Pinpoint the cell where the given text exists, returning its [X, Y] midpoint coordinate. 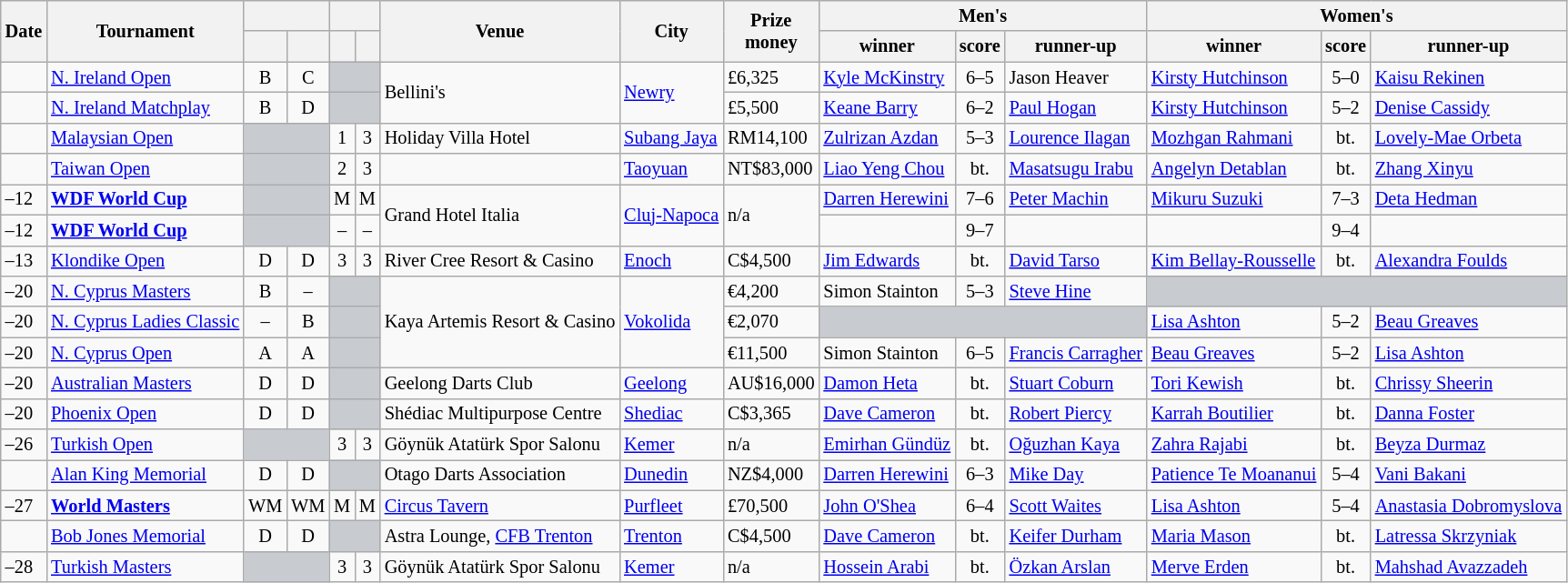
Women's [1357, 15]
Peter Machin [1076, 199]
Scott Waites [1076, 506]
N. Ireland Matchplay [146, 107]
Malaysian Open [146, 138]
9–7 [980, 230]
1 [342, 138]
Cluj-Napoca [671, 215]
Deta Hedman [1468, 199]
Jim Edwards [887, 261]
Tournament [146, 31]
Enoch [671, 261]
C [307, 77]
Venue [500, 31]
Kyle McKinstry [887, 77]
Geelong [671, 383]
AU$16,000 [771, 383]
Anastasia Dobromyslova [1468, 506]
6–3 [980, 475]
Angelyn Detablan [1233, 169]
Vokolida [671, 322]
Lovely-Mae Orbeta [1468, 138]
Danna Foster [1468, 414]
Robert Piercy [1076, 414]
Alan King Memorial [146, 475]
6–2 [980, 107]
Bellini's [500, 93]
–13 [24, 261]
Kaya Artemis Resort & Casino [500, 322]
Chrissy Sheerin [1468, 383]
Men's [982, 15]
N. Ireland Open [146, 77]
Damon Heta [887, 383]
5–0 [1346, 77]
Taoyuan [671, 169]
€11,500 [771, 353]
Maria Mason [1233, 536]
Trenton [671, 536]
Astra Lounge, CFB Trenton [500, 536]
Klondike Open [146, 261]
Shediac [671, 414]
Taiwan Open [146, 169]
Steve Hine [1076, 291]
Zulrizan Azdan [887, 138]
River Cree Resort & Casino [500, 261]
–26 [24, 445]
–27 [24, 506]
Denise Cassidy [1468, 107]
9–4 [1346, 230]
Grand Hotel Italia [500, 215]
RM14,100 [771, 138]
£6,325 [771, 77]
Kaisu Rekinen [1468, 77]
£70,500 [771, 506]
Mike Day [1076, 475]
C$3,365 [771, 414]
Purfleet [671, 506]
Circus Tavern [500, 506]
Dunedin [671, 475]
£5,500 [771, 107]
Emirhan Gündüz [887, 445]
Özkan Arslan [1076, 567]
€4,200 [771, 291]
N. Cyprus Open [146, 353]
Tori Kewish [1233, 383]
Keifer Durham [1076, 536]
Keane Barry [887, 107]
Prizemoney [771, 31]
€2,070 [771, 322]
Otago Darts Association [500, 475]
Holiday Villa Hotel [500, 138]
Shédiac Multipurpose Centre [500, 414]
Subang Jaya [671, 138]
–28 [24, 567]
Australian Masters [146, 383]
Zahra Rajabi [1233, 445]
Mozhgan Rahmani [1233, 138]
Turkish Masters [146, 567]
Lourence Ilagan [1076, 138]
Patience Te Moananui [1233, 475]
NT$83,000 [771, 169]
N. Cyprus Masters [146, 291]
Latressa Skrzyniak [1468, 536]
Phoenix Open [146, 414]
Oğuzhan Kaya [1076, 445]
Merve Erden [1233, 567]
Mikuru Suzuki [1233, 199]
Date [24, 31]
World Masters [146, 506]
Alexandra Foulds [1468, 261]
City [671, 31]
Paul Hogan [1076, 107]
Zhang Xinyu [1468, 169]
John O'Shea [887, 506]
Liao Yeng Chou [887, 169]
NZ$4,000 [771, 475]
David Tarso [1076, 261]
Beyza Durmaz [1468, 445]
7–3 [1346, 199]
7–6 [980, 199]
Newry [671, 93]
Turkish Open [146, 445]
N. Cyprus Ladies Classic [146, 322]
2 [342, 169]
Geelong Darts Club [500, 383]
Bob Jones Memorial [146, 536]
Hossein Arabi [887, 567]
Stuart Coburn [1076, 383]
Kim Bellay-Rousselle [1233, 261]
Karrah Boutilier [1233, 414]
Jason Heaver [1076, 77]
Masatsugu Irabu [1076, 169]
Francis Carragher [1076, 353]
Vani Bakani [1468, 475]
Mahshad Avazzadeh [1468, 567]
6–4 [980, 506]
